Pinpoint the cell where the given text exists, returning its [x, y] midpoint coordinate. 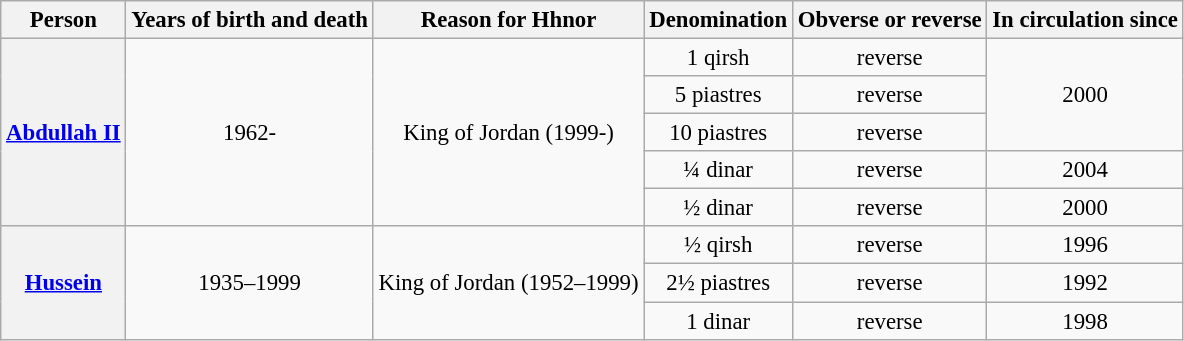
1 dinar [718, 321]
King of Jordan (1952–1999) [508, 282]
1992 [1085, 283]
2½ piastres [718, 283]
Denomination [718, 20]
Person [64, 20]
Reason for Hhnor [508, 20]
Obverse or reverse [889, 20]
5 piastres [718, 95]
2004 [1085, 170]
King of Jordan (1999-) [508, 133]
Hussein [64, 282]
1998 [1085, 321]
1 qirsh [718, 58]
1996 [1085, 245]
¼ dinar [718, 170]
1935–1999 [250, 282]
Years of birth and death [250, 20]
Abdullah II [64, 133]
½ qirsh [718, 245]
In circulation since [1085, 20]
10 piastres [718, 133]
½ dinar [718, 208]
1962- [250, 133]
